Provide the (x, y) coordinate of the cell's center where the given text is located.  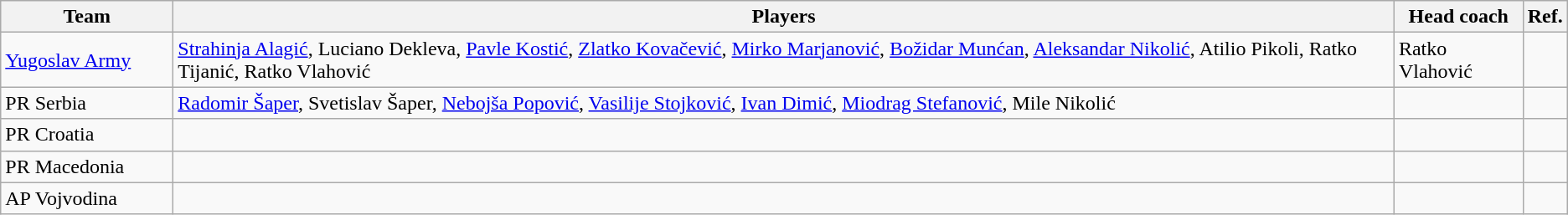
Ref. (1545, 17)
Team (87, 17)
PR Croatia (87, 135)
AP Vojvodina (87, 198)
Radomir Šaper, Svetislav Šaper, Nebojša Popović, Vasilije Stojković, Ivan Dimić, Miodrag Stefanović, Mile Nikolić (784, 103)
Head coach (1458, 17)
PR Serbia (87, 103)
Ratko Vlahović (1458, 60)
PR Macedonia (87, 166)
Yugoslav Army (87, 60)
Players (784, 17)
